Find where the given text appears and provide that cell's center as (x, y) coordinate. 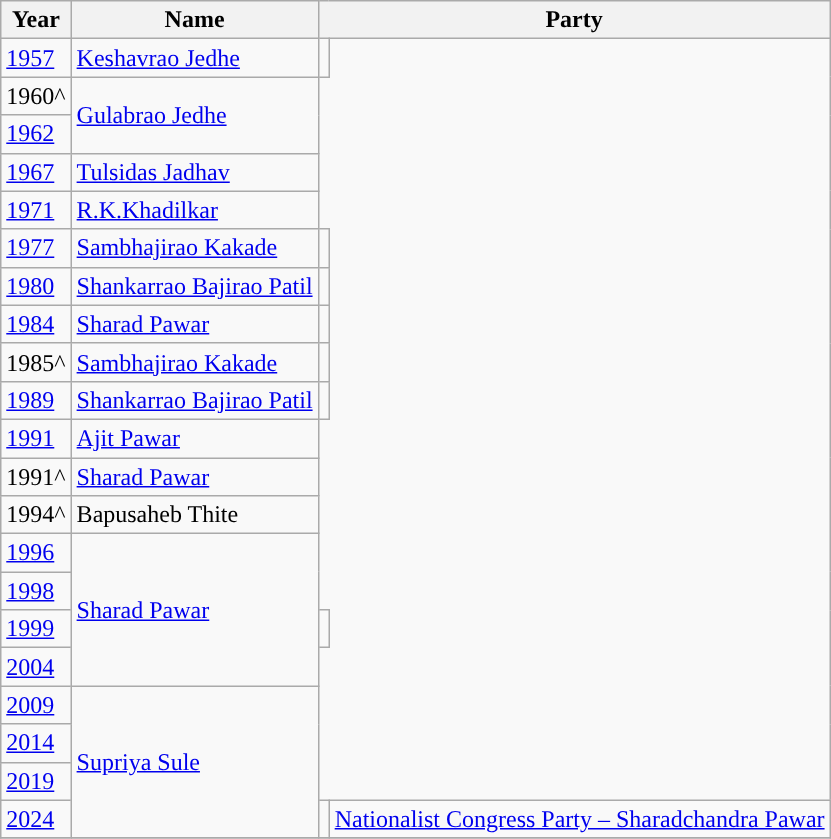
1967 (36, 172)
1991 (36, 438)
1998 (36, 591)
Nationalist Congress Party – Sharadchandra Pawar (580, 819)
Ajit Pawar (194, 438)
Bapusaheb Thite (194, 515)
1960^ (36, 96)
1999 (36, 629)
1962 (36, 134)
1980 (36, 286)
R.K.Khadilkar (194, 210)
1984 (36, 324)
1989 (36, 400)
Tulsidas Jadhav (194, 172)
Gulabrao Jedhe (194, 115)
1957 (36, 58)
1996 (36, 553)
Party (574, 20)
1991^ (36, 477)
Year (36, 20)
2004 (36, 667)
1971 (36, 210)
Keshavrao Jedhe (194, 58)
1977 (36, 248)
2024 (36, 819)
2014 (36, 743)
2019 (36, 781)
1994^ (36, 515)
1985^ (36, 362)
2009 (36, 705)
Name (194, 20)
Supriya Sule (194, 762)
